Extract the (x, y) coordinate from the center of the cell holding the provided text.  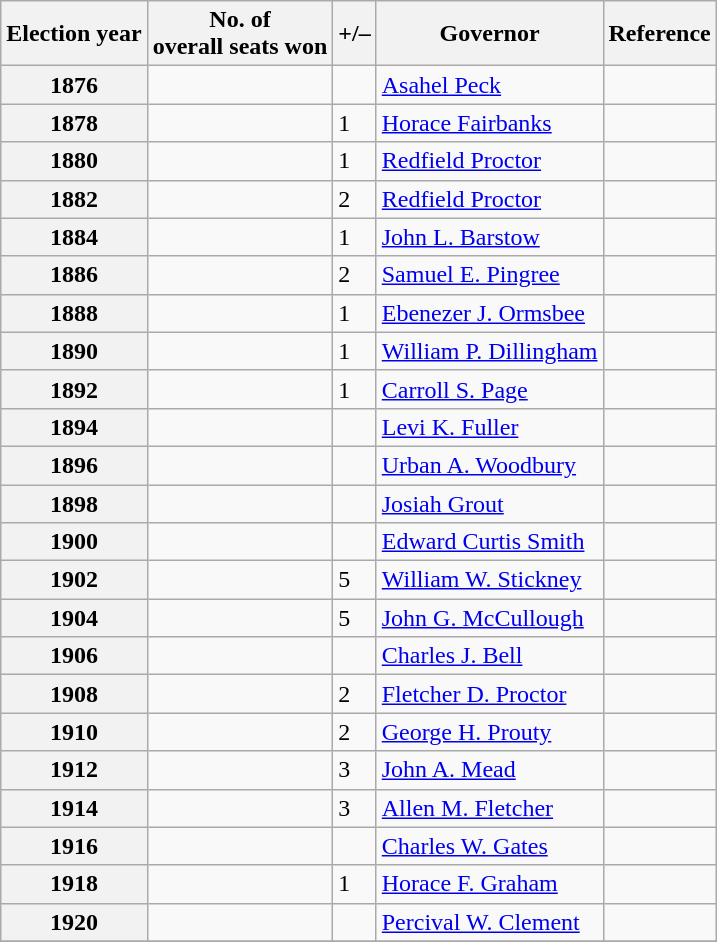
1916 (74, 846)
1888 (74, 313)
1912 (74, 770)
John G. McCullough (490, 618)
Election year (74, 34)
Allen M. Fletcher (490, 808)
1904 (74, 618)
1910 (74, 732)
1878 (74, 123)
1880 (74, 161)
Reference (660, 34)
Governor (490, 34)
1894 (74, 427)
1884 (74, 237)
1890 (74, 351)
George H. Prouty (490, 732)
1914 (74, 808)
+/– (354, 34)
Edward Curtis Smith (490, 542)
John L. Barstow (490, 237)
Urban A. Woodbury (490, 465)
William P. Dillingham (490, 351)
Carroll S. Page (490, 389)
1900 (74, 542)
1902 (74, 580)
Charles W. Gates (490, 846)
1906 (74, 656)
John A. Mead (490, 770)
1882 (74, 199)
1892 (74, 389)
Horace Fairbanks (490, 123)
1886 (74, 275)
1898 (74, 503)
1918 (74, 884)
William W. Stickney (490, 580)
Levi K. Fuller (490, 427)
Samuel E. Pingree (490, 275)
Charles J. Bell (490, 656)
1908 (74, 694)
Fletcher D. Proctor (490, 694)
No. ofoverall seats won (240, 34)
1896 (74, 465)
Ebenezer J. Ormsbee (490, 313)
1876 (74, 85)
Percival W. Clement (490, 922)
Horace F. Graham (490, 884)
Asahel Peck (490, 85)
1920 (74, 922)
Josiah Grout (490, 503)
